Detect which cell encompasses the target text, then output its (x, y) center coordinate. 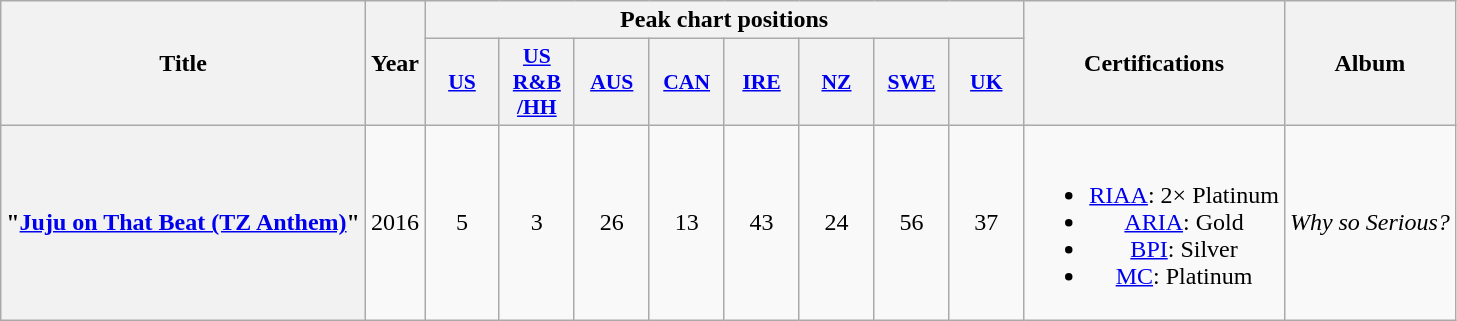
Title (184, 64)
Why so Serious? (1370, 222)
NZ (836, 82)
CAN (686, 82)
Year (394, 64)
USR&B/HH (536, 82)
5 (462, 222)
24 (836, 222)
US (462, 82)
UK (986, 82)
Peak chart positions (724, 20)
43 (762, 222)
26 (612, 222)
2016 (394, 222)
AUS (612, 82)
Album (1370, 64)
"Juju on That Beat (TZ Anthem)" (184, 222)
37 (986, 222)
3 (536, 222)
IRE (762, 82)
56 (912, 222)
SWE (912, 82)
13 (686, 222)
RIAA: 2× PlatinumARIA: GoldBPI: SilverMC: Platinum (1154, 222)
Certifications (1154, 64)
